Identify which cell holds the provided text, then report its [X, Y] central coordinate. 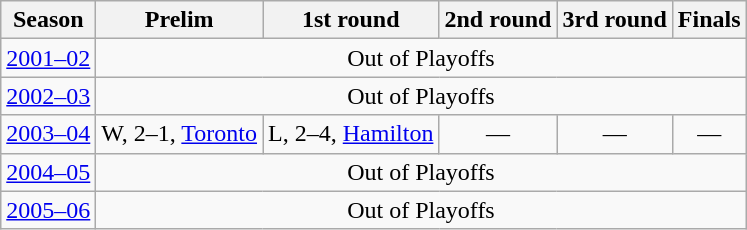
2nd round [498, 20]
L, 2–4, Hamilton [351, 134]
W, 2–1, Toronto [180, 134]
Prelim [180, 20]
2001–02 [48, 58]
2003–04 [48, 134]
2002–03 [48, 96]
2004–05 [48, 172]
3rd round [614, 20]
2005–06 [48, 210]
Finals [709, 20]
Season [48, 20]
1st round [351, 20]
